Output the [X, Y] coordinate of the center of the cell containing the given text.  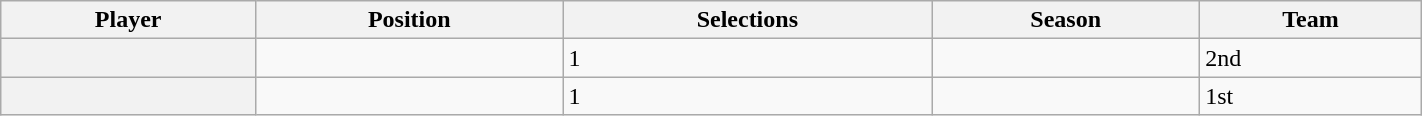
Player [128, 20]
2nd [1311, 58]
Team [1311, 20]
Season [1066, 20]
1st [1311, 96]
Selections [748, 20]
Position [410, 20]
